Scan for the cell matching the given text and deliver its [X, Y] coordinate at center. 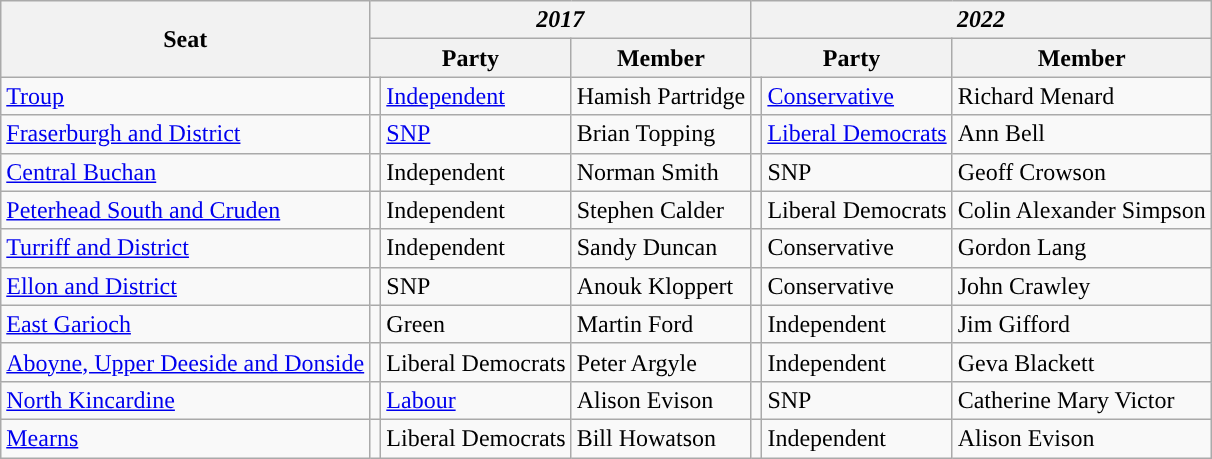
Peter Argyle [661, 362]
Colin Alexander Simpson [1082, 210]
Troup [186, 96]
Ellon and District [186, 286]
Central Buchan [186, 172]
Labour [476, 400]
Peterhead South and Cruden [186, 210]
Seat [186, 39]
Martin Ford [661, 324]
East Garioch [186, 324]
Mearns [186, 438]
Anouk Kloppert [661, 286]
Jim Gifford [1082, 324]
2022 [981, 20]
Gordon Lang [1082, 248]
Brian Topping [661, 134]
Geoff Crowson [1082, 172]
Fraserburgh and District [186, 134]
Turriff and District [186, 248]
Hamish Partridge [661, 96]
Sandy Duncan [661, 248]
Catherine Mary Victor [1082, 400]
Ann Bell [1082, 134]
Stephen Calder [661, 210]
North Kincardine [186, 400]
Richard Menard [1082, 96]
John Crawley [1082, 286]
Aboyne, Upper Deeside and Donside [186, 362]
2017 [560, 20]
Norman Smith [661, 172]
Geva Blackett [1082, 362]
Green [476, 324]
Bill Howatson [661, 438]
